Search for the cell housing the specified text and yield its [x, y] center coordinate. 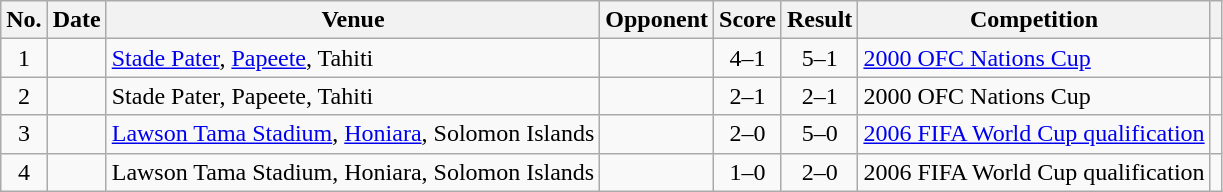
No. [24, 20]
Score [748, 20]
Opponent [657, 20]
Competition [1034, 20]
Venue [353, 20]
1 [24, 58]
4 [24, 172]
1–0 [748, 172]
Date [76, 20]
2 [24, 96]
5–0 [819, 134]
4–1 [748, 58]
3 [24, 134]
Result [819, 20]
5–1 [819, 58]
